Determine the [X, Y] coordinate at the center of the cell enclosing the given text.  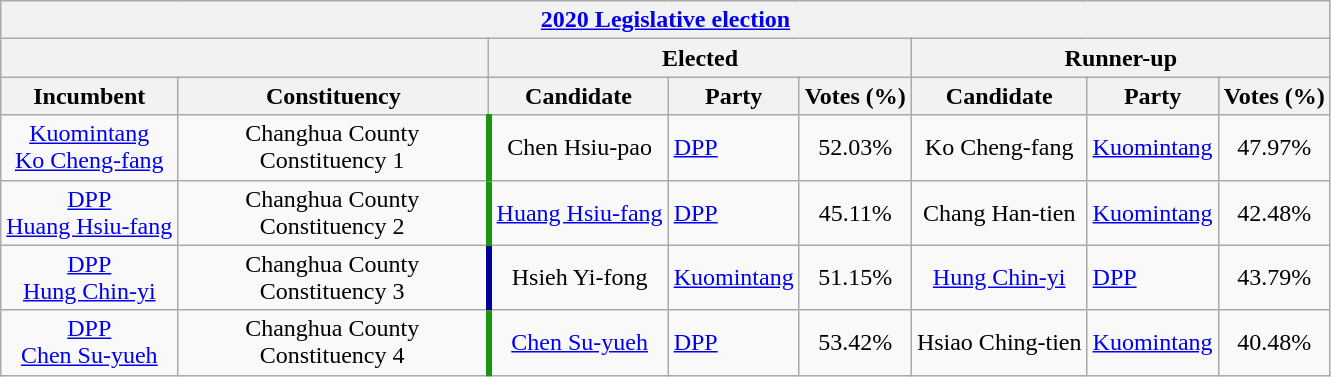
Elected [700, 58]
47.97% [1274, 148]
Incumbent [90, 96]
KuomintangKo Cheng-fang [90, 148]
Hsiao Ching-tien [999, 342]
DPPChen Su-yueh [90, 342]
Hsieh Yi-fong [578, 278]
Constituency [334, 96]
Chen Su-yueh [578, 342]
Changhua County Constituency 4 [334, 342]
Huang Hsiu-fang [578, 212]
53.42% [855, 342]
Chen Hsiu-pao [578, 148]
52.03% [855, 148]
Chang Han-tien [999, 212]
Hung Chin-yi [999, 278]
DPPHung Chin-yi [90, 278]
45.11% [855, 212]
Changhua County Constituency 3 [334, 278]
42.48% [1274, 212]
DPPHuang Hsiu-fang [90, 212]
Changhua County Constituency 2 [334, 212]
Ko Cheng-fang [999, 148]
51.15% [855, 278]
Changhua County Constituency 1 [334, 148]
40.48% [1274, 342]
Runner-up [1120, 58]
2020 Legislative election [666, 20]
43.79% [1274, 278]
